Output the (X, Y) coordinate of the center of the cell containing the given text.  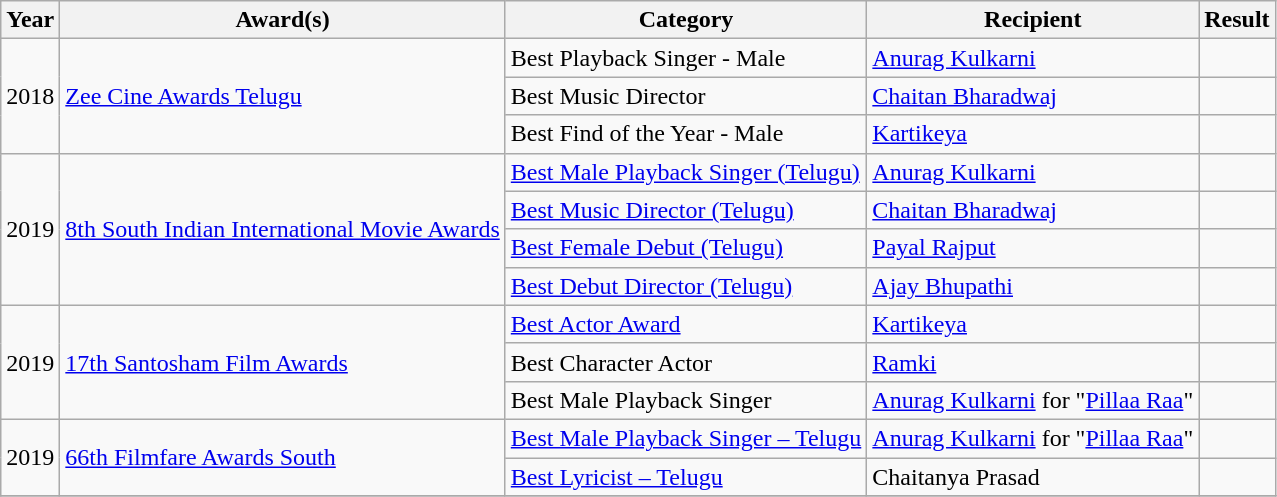
Best Music Director (Telugu) (686, 210)
Best Lyricist – Telugu (686, 477)
Best Male Playback Singer – Telugu (686, 438)
Chaitanya Prasad (1033, 477)
Best Playback Singer - Male (686, 58)
Award(s) (282, 20)
Best Character Actor (686, 362)
66th Filmfare Awards South (282, 457)
Category (686, 20)
Best Male Playback Singer (Telugu) (686, 172)
Ajay Bhupathi (1033, 286)
Best Find of the Year - Male (686, 134)
Best Actor Award (686, 324)
2018 (30, 96)
8th South Indian International Movie Awards (282, 229)
Year (30, 20)
Payal Rajput (1033, 248)
Ramki (1033, 362)
Best Debut Director (Telugu) (686, 286)
Zee Cine Awards Telugu (282, 96)
Best Male Playback Singer (686, 400)
Recipient (1033, 20)
17th Santosham Film Awards (282, 362)
Best Female Debut (Telugu) (686, 248)
Best Music Director (686, 96)
Result (1237, 20)
